Identify which cell holds the provided text, then report its (x, y) central coordinate. 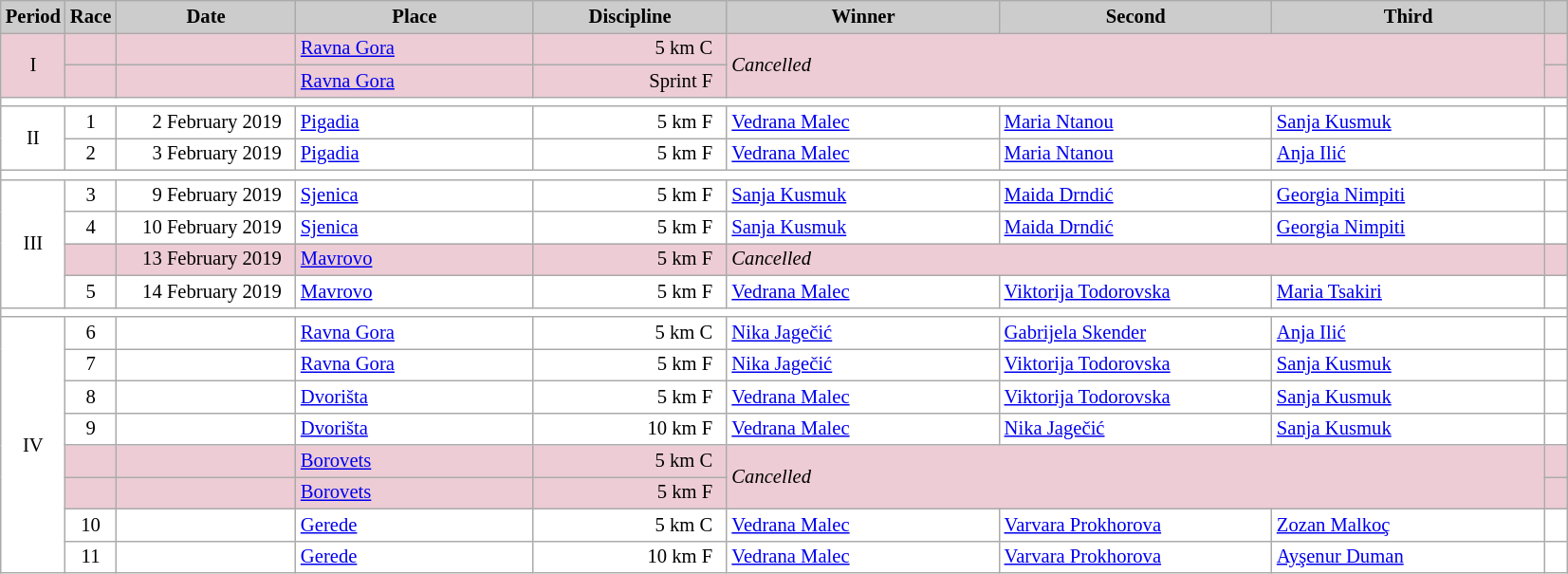
9 (91, 429)
Ayşenur Duman (1408, 557)
Period (33, 16)
2 (91, 154)
3 February 2019 (206, 154)
Maria Tsakiri (1408, 291)
Gabrijela Skender (1136, 333)
Second (1136, 16)
Date (206, 16)
Place (415, 16)
2 February 2019 (206, 122)
14 February 2019 (206, 291)
9 February 2019 (206, 195)
13 February 2019 (206, 259)
10 (91, 525)
1 (91, 122)
3 (91, 195)
IV (33, 445)
Discipline (630, 16)
II (33, 139)
Third (1408, 16)
4 (91, 227)
5 (91, 291)
Sprint F (630, 81)
III (33, 243)
Zozan Malkoç (1408, 525)
Winner (863, 16)
Race (91, 16)
8 (91, 397)
6 (91, 333)
I (33, 65)
7 (91, 364)
10 February 2019 (206, 227)
11 (91, 557)
